Identify which cell holds the provided text, then report its (X, Y) central coordinate. 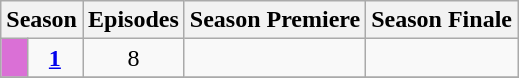
8 (133, 58)
Season Premiere (274, 20)
Episodes (133, 20)
Season Finale (442, 20)
Season (42, 20)
1 (54, 58)
